From the cell containing the given text, extract its center point as [x, y] coordinate. 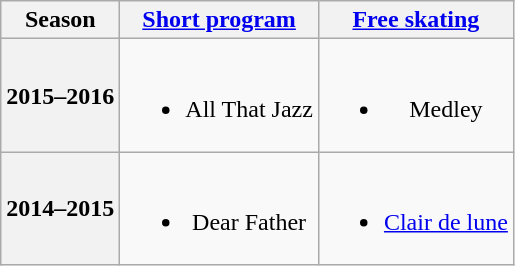
Season [60, 20]
Medley [416, 96]
Short program [220, 20]
Clair de lune [416, 208]
2015–2016 [60, 96]
2014–2015 [60, 208]
Free skating [416, 20]
Dear Father [220, 208]
All That Jazz [220, 96]
